Extract the (x, y) coordinate from the center of the cell holding the provided text.  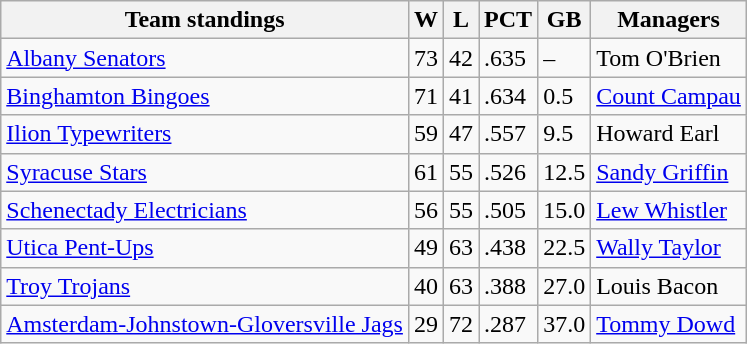
42 (460, 58)
Syracuse Stars (205, 172)
71 (426, 96)
Team standings (205, 20)
Troy Trojans (205, 286)
.438 (508, 248)
.557 (508, 134)
59 (426, 134)
W (426, 20)
Tommy Dowd (669, 324)
.635 (508, 58)
Howard Earl (669, 134)
56 (426, 210)
37.0 (564, 324)
41 (460, 96)
– (564, 58)
Utica Pent-Ups (205, 248)
.526 (508, 172)
L (460, 20)
Schenectady Electricians (205, 210)
.388 (508, 286)
27.0 (564, 286)
Amsterdam-Johnstown-Gloversville Jags (205, 324)
61 (426, 172)
Binghamton Bingoes (205, 96)
12.5 (564, 172)
.634 (508, 96)
9.5 (564, 134)
Tom O'Brien (669, 58)
22.5 (564, 248)
.287 (508, 324)
0.5 (564, 96)
49 (426, 248)
72 (460, 324)
Louis Bacon (669, 286)
GB (564, 20)
Count Campau (669, 96)
Lew Whistler (669, 210)
73 (426, 58)
Sandy Griffin (669, 172)
Ilion Typewriters (205, 134)
47 (460, 134)
Managers (669, 20)
15.0 (564, 210)
Albany Senators (205, 58)
29 (426, 324)
.505 (508, 210)
PCT (508, 20)
40 (426, 286)
Wally Taylor (669, 248)
